Scan for the cell matching the given text and deliver its (x, y) coordinate at center. 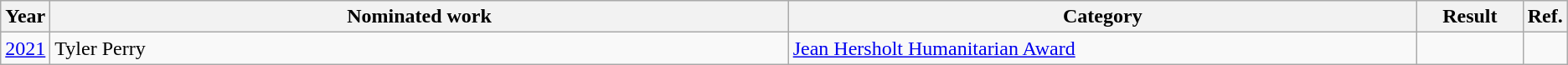
Nominated work (419, 17)
Result (1469, 17)
Category (1102, 17)
Ref. (1545, 17)
2021 (25, 48)
Tyler Perry (419, 48)
Jean Hersholt Humanitarian Award (1102, 48)
Year (25, 17)
